Pinpoint the cell where the given text exists, returning its (X, Y) midpoint coordinate. 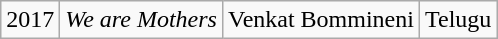
Telugu (458, 20)
We are Mothers (142, 20)
2017 (30, 20)
Venkat Bommineni (320, 20)
